Pinpoint the cell where the given text exists, returning its (x, y) midpoint coordinate. 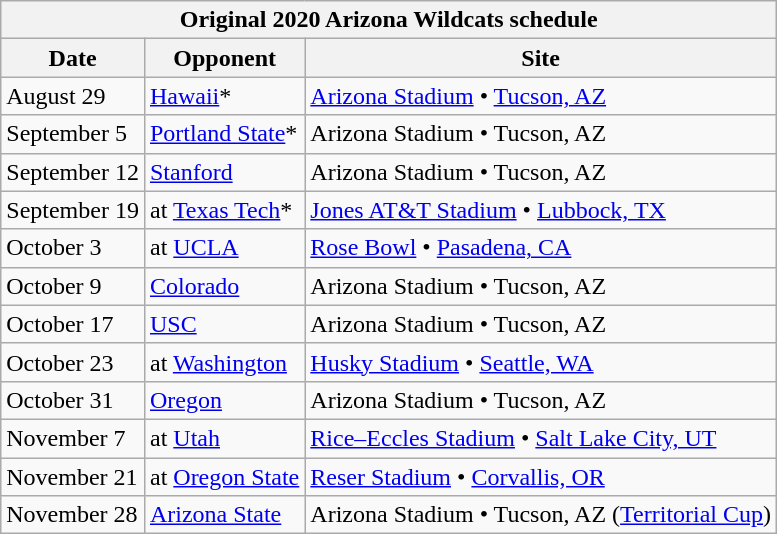
Date (73, 58)
October 3 (73, 248)
USC (224, 324)
Rice–Eccles Stadium • Salt Lake City, UT (541, 438)
at Washington (224, 362)
October 17 (73, 324)
Arizona Stadium • Tucson, AZ (Territorial Cup) (541, 515)
Stanford (224, 172)
September 12 (73, 172)
Colorado (224, 286)
September 5 (73, 134)
November 7 (73, 438)
Opponent (224, 58)
Arizona State (224, 515)
at UCLA (224, 248)
October 9 (73, 286)
at Texas Tech* (224, 210)
November 28 (73, 515)
November 21 (73, 477)
Jones AT&T Stadium • Lubbock, TX (541, 210)
October 23 (73, 362)
at Utah (224, 438)
Portland State* (224, 134)
Original 2020 Arizona Wildcats schedule (389, 20)
Hawaii* (224, 96)
August 29 (73, 96)
Site (541, 58)
September 19 (73, 210)
October 31 (73, 400)
Reser Stadium • Corvallis, OR (541, 477)
at Oregon State (224, 477)
Husky Stadium • Seattle, WA (541, 362)
Oregon (224, 400)
Rose Bowl • Pasadena, CA (541, 248)
